Find where the given text appears and provide that cell's center as [x, y] coordinate. 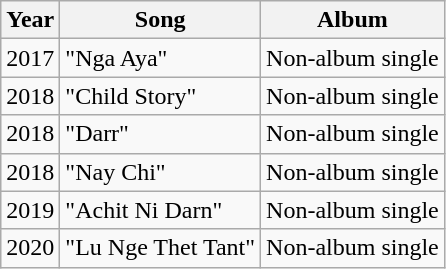
"Lu Nge Thet Tant" [160, 248]
"Darr" [160, 134]
2020 [30, 248]
Year [30, 20]
"Achit Ni Darn" [160, 210]
Album [353, 20]
"Nga Aya" [160, 58]
"Child Story" [160, 96]
2019 [30, 210]
2017 [30, 58]
"Nay Chi" [160, 172]
Song [160, 20]
